Determine the (X, Y) coordinate at the center of the cell enclosing the given text.  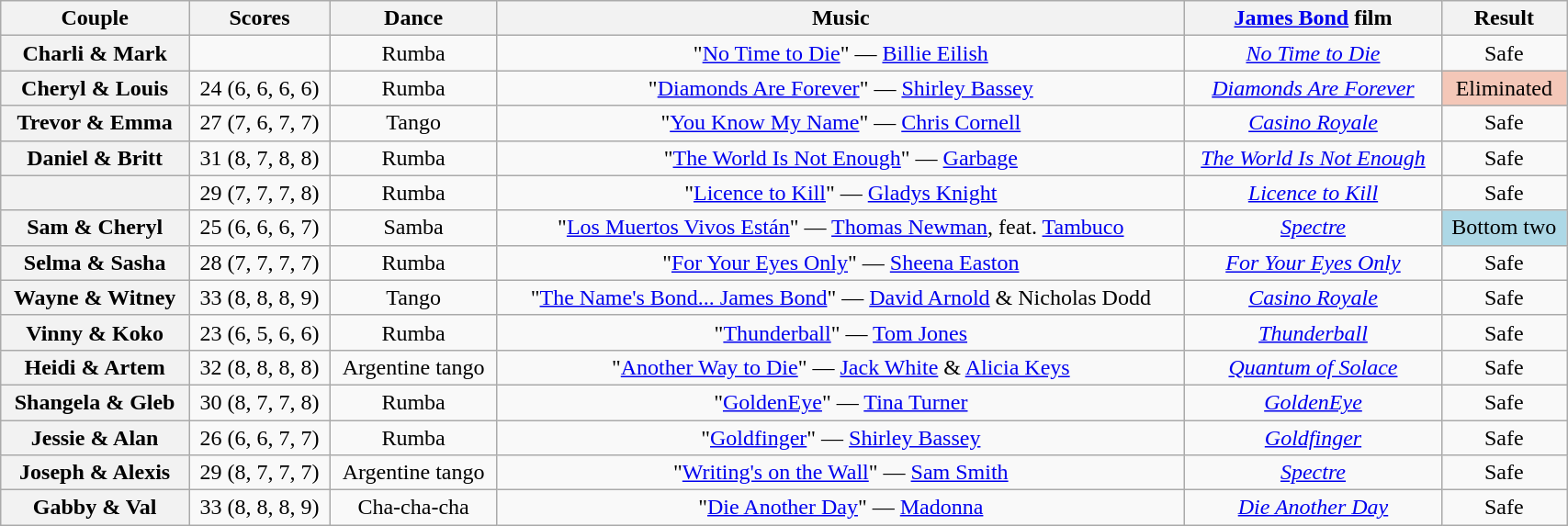
Dance (413, 18)
Shangela & Gleb (96, 402)
Charli & Mark (96, 53)
28 (7, 7, 7, 7) (260, 263)
Diamonds Are Forever (1314, 88)
"No Time to Die" — Billie Eilish (841, 53)
Joseph & Alexis (96, 473)
Sam & Cheryl (96, 228)
Scores (260, 18)
25 (6, 6, 6, 7) (260, 228)
"Writing's on the Wall" — Sam Smith (841, 473)
Result (1505, 18)
"GoldenEye" — Tina Turner (841, 402)
"The Name's Bond... James Bond" — David Arnold & Nicholas Dodd (841, 297)
30 (8, 7, 7, 8) (260, 402)
For Your Eyes Only (1314, 263)
24 (6, 6, 6, 6) (260, 88)
Couple (96, 18)
27 (7, 6, 7, 7) (260, 123)
Samba (413, 228)
"You Know My Name" — Chris Cornell (841, 123)
23 (6, 5, 6, 6) (260, 332)
Die Another Day (1314, 508)
Daniel & Britt (96, 158)
"Thunderball" — Tom Jones (841, 332)
Cha-cha-cha (413, 508)
GoldenEye (1314, 402)
Trevor & Emma (96, 123)
"For Your Eyes Only" — Sheena Easton (841, 263)
Quantum of Solace (1314, 367)
James Bond film (1314, 18)
26 (6, 6, 7, 7) (260, 438)
Music (841, 18)
Selma & Sasha (96, 263)
"Los Muertos Vivos Están" — Thomas Newman, feat. Tambuco (841, 228)
29 (7, 7, 7, 8) (260, 193)
Gabby & Val (96, 508)
Wayne & Witney (96, 297)
The World Is Not Enough (1314, 158)
No Time to Die (1314, 53)
Bottom two (1505, 228)
"Goldfinger" — Shirley Bassey (841, 438)
Vinny & Koko (96, 332)
Eliminated (1505, 88)
Thunderball (1314, 332)
Jessie & Alan (96, 438)
"Die Another Day" — Madonna (841, 508)
Heidi & Artem (96, 367)
29 (8, 7, 7, 7) (260, 473)
"Another Way to Die" — Jack White & Alicia Keys (841, 367)
"The World Is Not Enough" — Garbage (841, 158)
Licence to Kill (1314, 193)
"Licence to Kill" — Gladys Knight (841, 193)
"Diamonds Are Forever" — Shirley Bassey (841, 88)
31 (8, 7, 8, 8) (260, 158)
32 (8, 8, 8, 8) (260, 367)
Cheryl & Louis (96, 88)
Goldfinger (1314, 438)
